Scan for the cell matching the given text and deliver its (X, Y) coordinate at center. 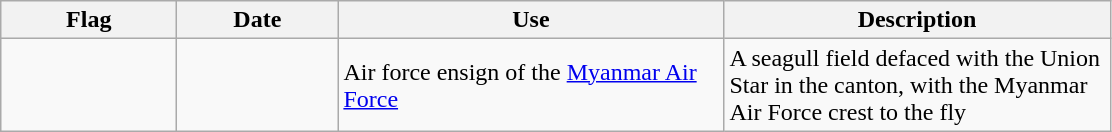
A seagull field defaced with the Union Star in the canton, with the Myanmar Air Force crest to the fly (917, 85)
Air force ensign of the Myanmar Air Force (531, 85)
Use (531, 20)
Flag (89, 20)
Description (917, 20)
Date (258, 20)
